Pinpoint the cell where the given text exists, returning its (X, Y) midpoint coordinate. 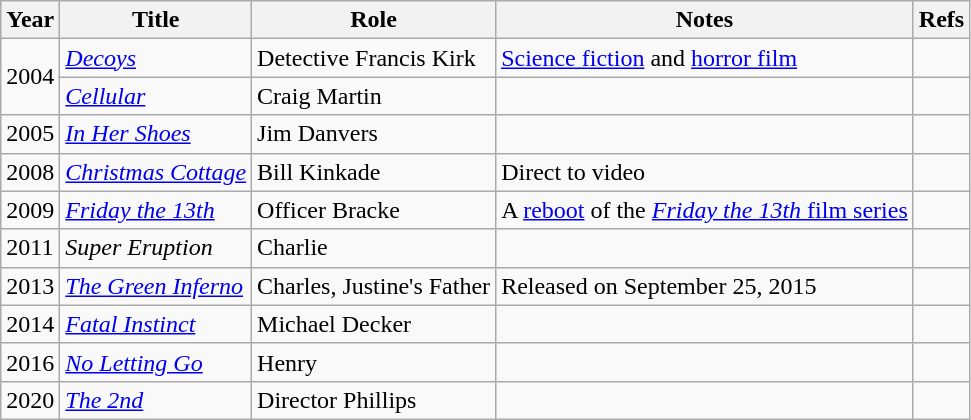
Super Eruption (156, 248)
Notes (705, 20)
The Green Inferno (156, 286)
Craig Martin (374, 96)
2020 (30, 400)
2005 (30, 134)
Decoys (156, 58)
Title (156, 20)
Role (374, 20)
2011 (30, 248)
Refs (941, 20)
Jim Danvers (374, 134)
Charlie (374, 248)
Friday the 13th (156, 210)
The 2nd (156, 400)
Henry (374, 362)
Michael Decker (374, 324)
2009 (30, 210)
Officer Bracke (374, 210)
2004 (30, 77)
Released on September 25, 2015 (705, 286)
Direct to video (705, 172)
Science fiction and horror film (705, 58)
Charles, Justine's Father (374, 286)
Fatal Instinct (156, 324)
A reboot of the Friday the 13th film series (705, 210)
In Her Shoes (156, 134)
Cellular (156, 96)
Detective Francis Kirk (374, 58)
Director Phillips (374, 400)
2014 (30, 324)
Christmas Cottage (156, 172)
No Letting Go (156, 362)
2013 (30, 286)
Bill Kinkade (374, 172)
2008 (30, 172)
2016 (30, 362)
Year (30, 20)
